Return the [X, Y] coordinate for the center point of the cell that contains the specified text.  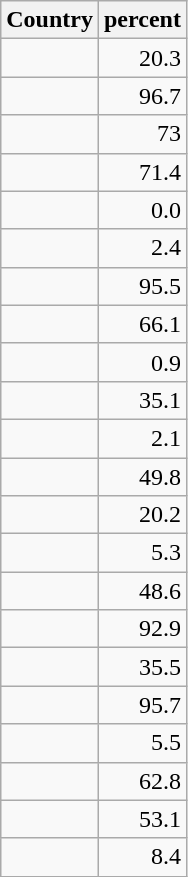
percent [142, 20]
49.8 [142, 477]
35.5 [142, 667]
53.1 [142, 819]
2.4 [142, 248]
20.3 [142, 58]
Country [50, 20]
0.9 [142, 362]
95.5 [142, 286]
92.9 [142, 629]
48.6 [142, 591]
62.8 [142, 781]
20.2 [142, 515]
73 [142, 134]
5.3 [142, 553]
5.5 [142, 743]
71.4 [142, 172]
0.0 [142, 210]
8.4 [142, 857]
95.7 [142, 705]
96.7 [142, 96]
66.1 [142, 324]
2.1 [142, 438]
35.1 [142, 400]
